Return [x, y] of the center of cell containing provided text 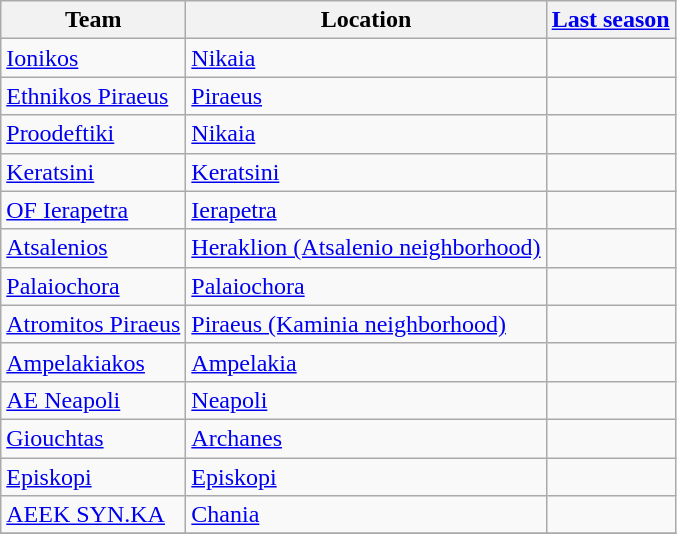
Ethnikos Piraeus [94, 96]
Proodeftiki [94, 134]
Location [366, 20]
Giouchtas [94, 438]
Ampelakiakos [94, 362]
OF Ierapetra [94, 210]
AE Neapoli [94, 400]
Heraklion (Atsalenio neighborhood) [366, 248]
Atsalenios [94, 248]
Team [94, 20]
Atromitos Piraeus [94, 324]
Piraeus (Kaminia neighborhood) [366, 324]
Ampelakia [366, 362]
Ierapetra [366, 210]
Archanes [366, 438]
Neapoli [366, 400]
Chania [366, 515]
Ionikos [94, 58]
Last season [610, 20]
AEEK SYN.KA [94, 515]
Piraeus [366, 96]
